Scan for the cell matching the given text and deliver its [x, y] coordinate at center. 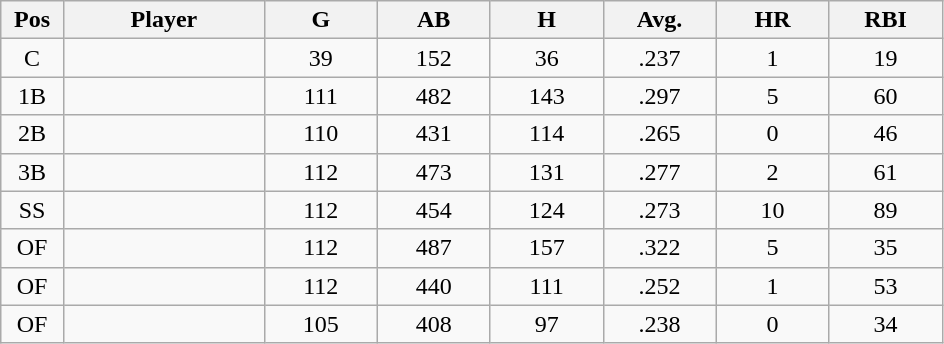
473 [434, 172]
HR [772, 20]
Player [164, 20]
34 [886, 324]
60 [886, 96]
440 [434, 286]
110 [320, 134]
35 [886, 248]
10 [772, 210]
.238 [660, 324]
89 [886, 210]
.277 [660, 172]
36 [546, 58]
AB [434, 20]
C [32, 58]
105 [320, 324]
2B [32, 134]
.252 [660, 286]
Pos [32, 20]
124 [546, 210]
408 [434, 324]
97 [546, 324]
G [320, 20]
114 [546, 134]
482 [434, 96]
.322 [660, 248]
2 [772, 172]
.237 [660, 58]
53 [886, 286]
H [546, 20]
.265 [660, 134]
61 [886, 172]
SS [32, 210]
19 [886, 58]
143 [546, 96]
RBI [886, 20]
39 [320, 58]
46 [886, 134]
Avg. [660, 20]
131 [546, 172]
3B [32, 172]
454 [434, 210]
487 [434, 248]
157 [546, 248]
1B [32, 96]
431 [434, 134]
152 [434, 58]
.297 [660, 96]
.273 [660, 210]
